Return (X, Y) of the center of cell containing provided text 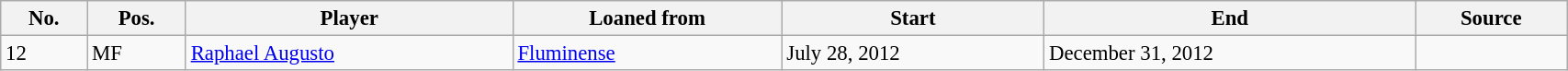
Loaned from (647, 18)
December 31, 2012 (1230, 53)
12 (44, 53)
No. (44, 18)
End (1230, 18)
July 28, 2012 (913, 53)
Raphael Augusto (349, 53)
Start (913, 18)
Pos. (137, 18)
MF (137, 53)
Player (349, 18)
Fluminense (647, 53)
Source (1492, 18)
